Return the [X, Y] coordinate for the center point of the cell that contains the specified text.  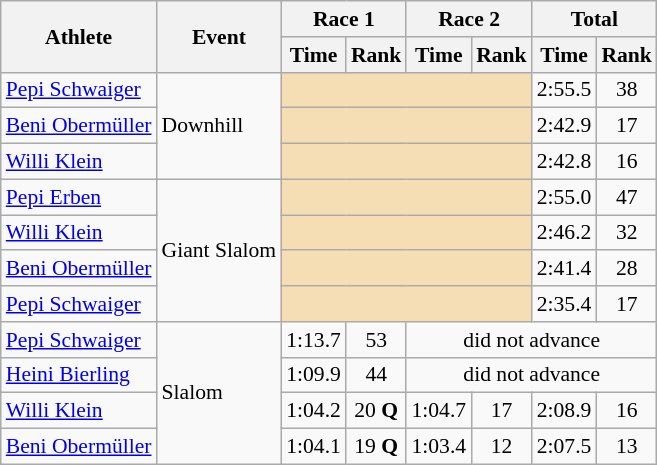
Pepi Erben [79, 197]
Slalom [220, 393]
19 Q [376, 447]
1:04.7 [438, 411]
53 [376, 340]
2:55.0 [564, 197]
2:07.5 [564, 447]
44 [376, 375]
2:55.5 [564, 90]
Giant Slalom [220, 250]
Heini Bierling [79, 375]
13 [626, 447]
1:03.4 [438, 447]
2:46.2 [564, 233]
20 Q [376, 411]
1:13.7 [314, 340]
2:42.9 [564, 126]
1:04.1 [314, 447]
Event [220, 36]
47 [626, 197]
1:04.2 [314, 411]
2:08.9 [564, 411]
Race 2 [468, 19]
Total [594, 19]
2:42.8 [564, 162]
2:35.4 [564, 304]
38 [626, 90]
Race 1 [344, 19]
Athlete [79, 36]
1:09.9 [314, 375]
Downhill [220, 126]
12 [502, 447]
2:41.4 [564, 269]
32 [626, 233]
28 [626, 269]
